Search for the cell housing the specified text and yield its (x, y) center coordinate. 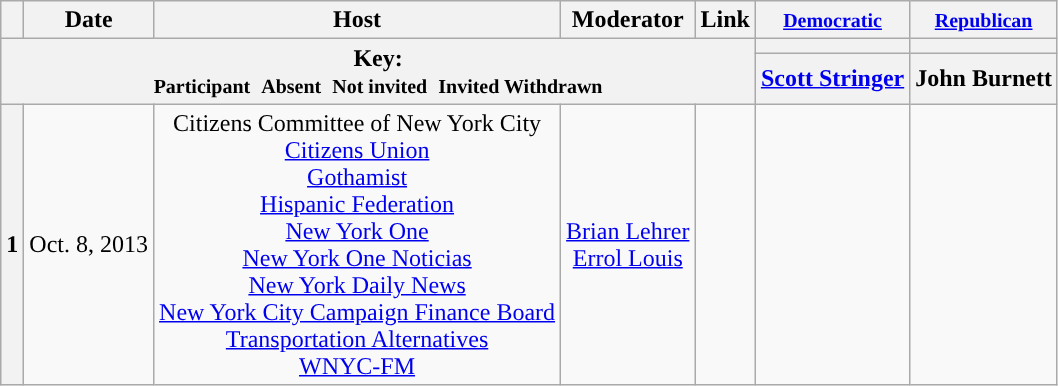
John Burnett (984, 78)
Oct. 8, 2013 (89, 244)
Date (89, 20)
Host (358, 20)
Link (725, 20)
Democratic (832, 20)
Moderator (628, 20)
Key: Participant Absent Not invited Invited Withdrawn (378, 72)
Republican (984, 20)
Scott Stringer (832, 78)
1 (12, 244)
Brian LehrerErrol Louis (628, 244)
